Provide the [X, Y] coordinate of the cell's center where the given text is located.  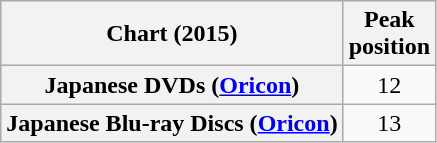
Japanese DVDs (Oricon) [172, 85]
13 [389, 123]
Peakposition [389, 34]
Chart (2015) [172, 34]
Japanese Blu-ray Discs (Oricon) [172, 123]
12 [389, 85]
